Provide the (x, y) coordinate of the cell's center where the given text is located.  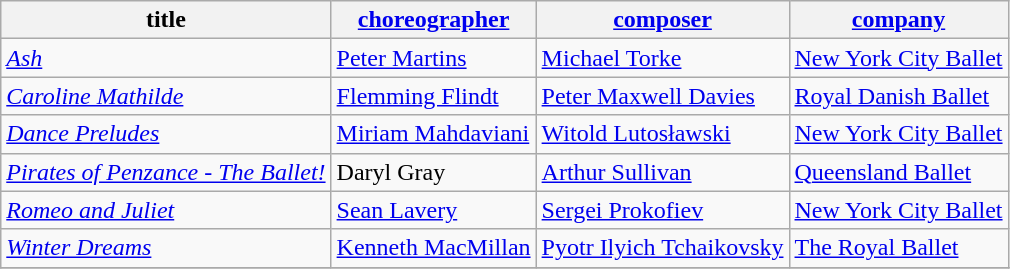
Arthur Sullivan (662, 172)
company (898, 20)
Pirates of Penzance - The Ballet! (166, 172)
Miriam Mahdaviani (434, 134)
choreographer (434, 20)
Kenneth MacMillan (434, 248)
Caroline Mathilde (166, 96)
Pyotr Ilyich Tchaikovsky (662, 248)
title (166, 20)
Ash (166, 58)
Romeo and Juliet (166, 210)
Sergei Prokofiev (662, 210)
Michael Torke (662, 58)
Daryl Gray (434, 172)
Winter Dreams (166, 248)
Dance Preludes (166, 134)
Royal Danish Ballet (898, 96)
Queensland Ballet (898, 172)
Peter Martins (434, 58)
Peter Maxwell Davies (662, 96)
The Royal Ballet (898, 248)
Flemming Flindt (434, 96)
Witold Lutosławski (662, 134)
Sean Lavery (434, 210)
composer (662, 20)
